Capture the cell that displays the provided text and extract its (x, y) central coordinate. 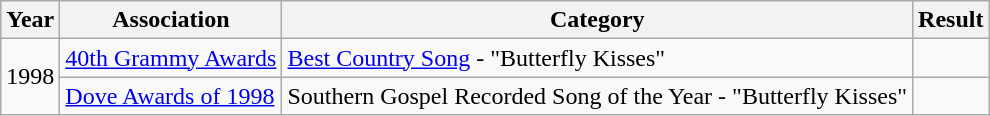
Category (598, 20)
Best Country Song - "Butterfly Kisses" (598, 58)
Year (30, 20)
1998 (30, 77)
Result (951, 20)
Southern Gospel Recorded Song of the Year - "Butterfly Kisses" (598, 96)
40th Grammy Awards (171, 58)
Dove Awards of 1998 (171, 96)
Association (171, 20)
